Pinpoint the cell where the given text exists, returning its [x, y] midpoint coordinate. 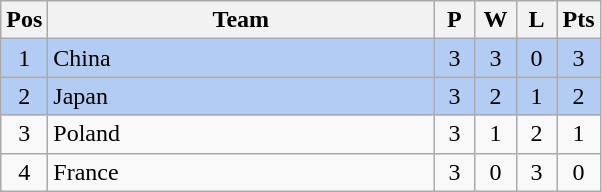
Pts [578, 20]
P [454, 20]
4 [24, 172]
Poland [241, 134]
France [241, 172]
Pos [24, 20]
W [496, 20]
L [536, 20]
China [241, 58]
Team [241, 20]
Japan [241, 96]
